Scan for the cell matching the given text and deliver its [X, Y] coordinate at center. 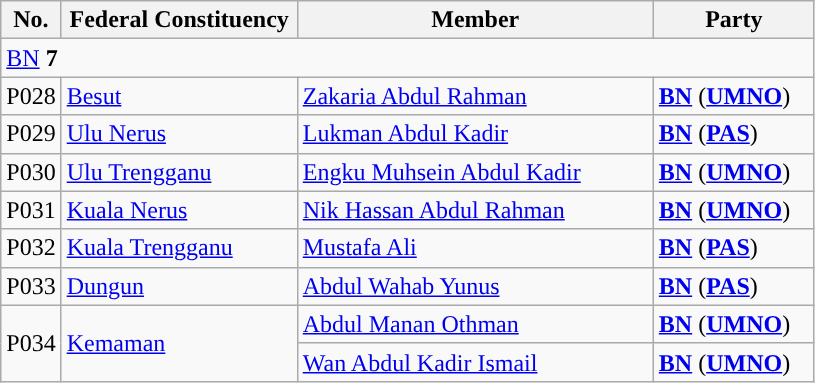
P031 [31, 210]
Dungun [179, 286]
Kuala Nerus [179, 210]
P034 [31, 343]
Party [734, 20]
Nik Hassan Abdul Rahman [475, 210]
P030 [31, 172]
Engku Muhsein Abdul Kadir [475, 172]
P033 [31, 286]
Federal Constituency [179, 20]
P032 [31, 248]
P029 [31, 134]
No. [31, 20]
P028 [31, 96]
Abdul Wahab Yunus [475, 286]
BN 7 [408, 58]
Ulu Trengganu [179, 172]
Kuala Trengganu [179, 248]
Mustafa Ali [475, 248]
Member [475, 20]
Lukman Abdul Kadir [475, 134]
Abdul Manan Othman [475, 324]
Kemaman [179, 343]
Ulu Nerus [179, 134]
Besut [179, 96]
Zakaria Abdul Rahman [475, 96]
Wan Abdul Kadir Ismail [475, 362]
